Scan for the cell matching the given text and deliver its [X, Y] coordinate at center. 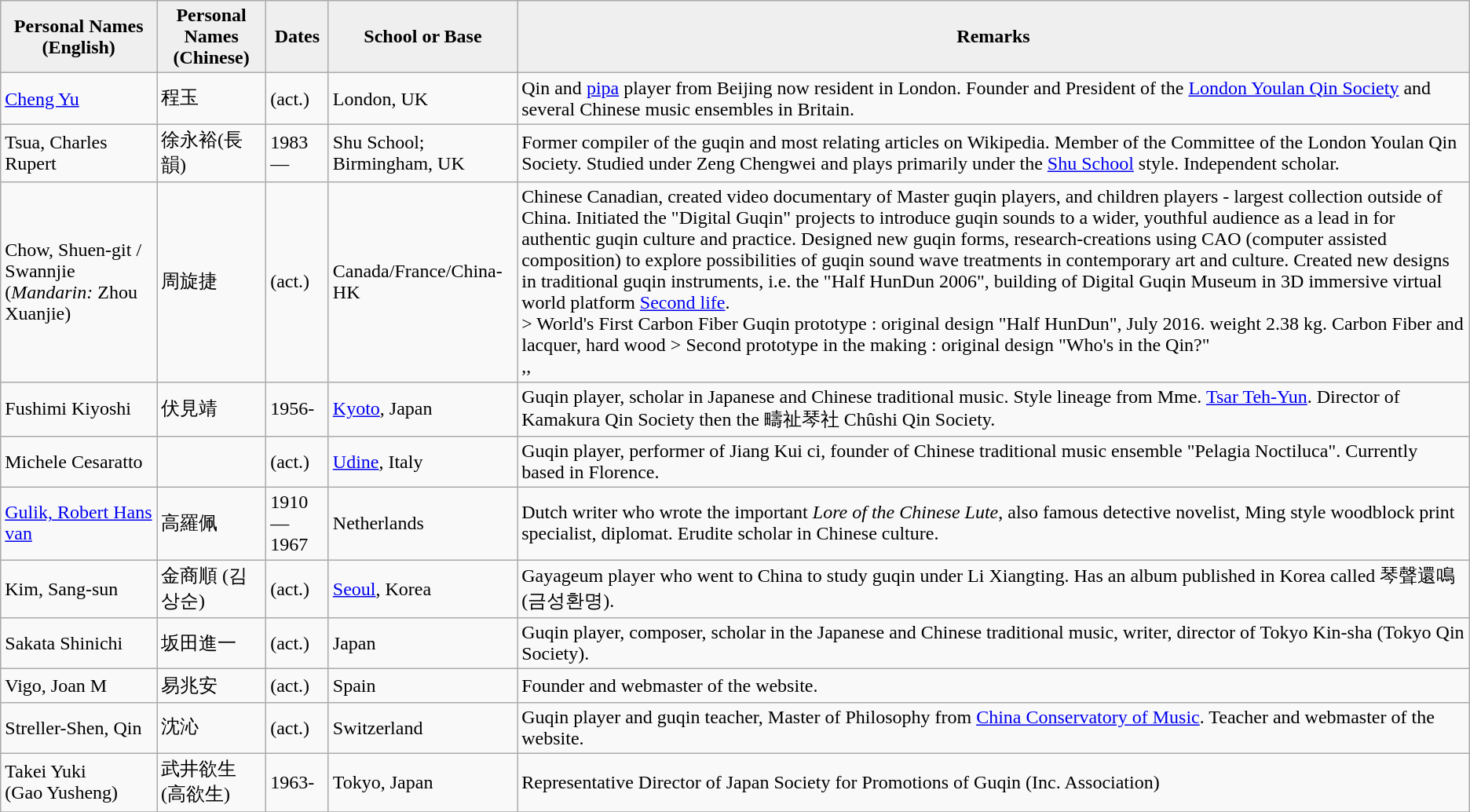
School or Base [422, 37]
Fushimi Kiyoshi [79, 409]
Chow, Shuen-git / Swannjie (Mandarin: Zhou Xuanjie) [79, 282]
武井欲生(高欲生) [212, 782]
Netherlands [422, 524]
金商順 (김상순) [212, 589]
Japan [422, 644]
Guqin player and guqin teacher, Master of Philosophy from China Conservatory of Music. Teacher and webmaster of the website. [994, 727]
Kyoto, Japan [422, 409]
Takei Yuki(Gao Yusheng) [79, 782]
高羅佩 [212, 524]
Seoul, Korea [422, 589]
易兆安 [212, 686]
1956- [298, 409]
Gulik, Robert Hans van [79, 524]
Tsua, Charles Rupert [79, 153]
Canada/France/China-HK [422, 282]
Founder and webmaster of the website. [994, 686]
London, UK [422, 99]
Representative Director of Japan Society for Promotions of Guqin (Inc. Association) [994, 782]
1910—1967 [298, 524]
1983— [298, 153]
Dates [298, 37]
Gayageum player who went to China to study guqin under Li Xiangting. Has an album published in Korea called 琴聲還鳴 (금성환명). [994, 589]
程玉 [212, 99]
Remarks [994, 37]
徐永裕(長韻) [212, 153]
沈沁 [212, 727]
Personal Names (Chinese) [212, 37]
伏見靖 [212, 409]
Tokyo, Japan [422, 782]
周旋捷 [212, 282]
Personal Names (English) [79, 37]
Guqin player, composer, scholar in the Japanese and Chinese traditional music, writer, director of Tokyo Kin-sha (Tokyo Qin Society). [994, 644]
Spain [422, 686]
Vigo, Joan M [79, 686]
Michele Cesaratto [79, 462]
Shu School; Birmingham, UK [422, 153]
Guqin player, performer of Jiang Kui ci, founder of Chinese traditional music ensemble "Pelagia Noctiluca". Currently based in Florence. [994, 462]
坂田進一 [212, 644]
Udine, Italy [422, 462]
Sakata Shinichi [79, 644]
1963- [298, 782]
Streller-Shen, Qin [79, 727]
Kim, Sang-sun [79, 589]
Switzerland [422, 727]
Cheng Yu [79, 99]
